Pinpoint the cell where the given text exists, returning its [X, Y] midpoint coordinate. 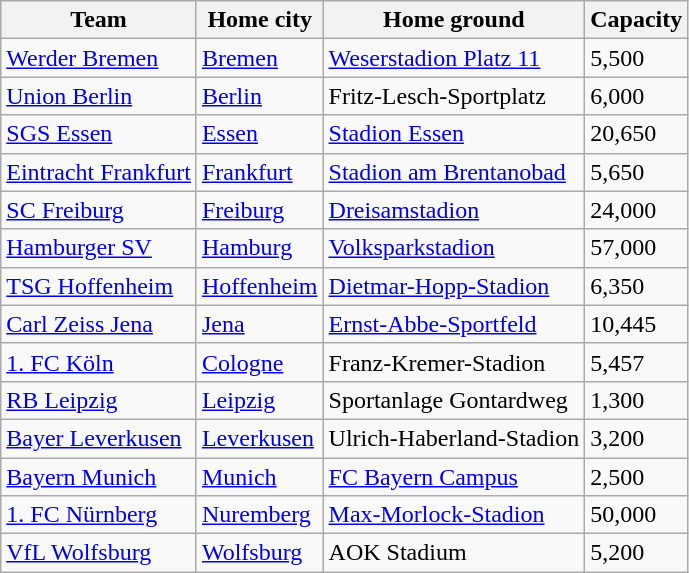
Dreisamstadion [454, 210]
5,200 [636, 553]
Leverkusen [260, 438]
RB Leipzig [99, 400]
Munich [260, 477]
1,300 [636, 400]
5,457 [636, 362]
Team [99, 20]
SC Freiburg [99, 210]
Bayern Munich [99, 477]
Franz-Kremer-Stadion [454, 362]
Max-Morlock-Stadion [454, 515]
20,650 [636, 134]
Weserstadion Platz 11 [454, 58]
Nuremberg [260, 515]
5,500 [636, 58]
Fritz-Lesch-Sportplatz [454, 96]
SGS Essen [99, 134]
Wolfsburg [260, 553]
Home city [260, 20]
Hoffenheim [260, 286]
Stadion Essen [454, 134]
Jena [260, 324]
Volksparkstadion [454, 248]
Ulrich-Haberland-Stadion [454, 438]
Leipzig [260, 400]
Bayer Leverkusen [99, 438]
6,000 [636, 96]
TSG Hoffenheim [99, 286]
Essen [260, 134]
6,350 [636, 286]
Sportanlage Gontardweg [454, 400]
50,000 [636, 515]
10,445 [636, 324]
5,650 [636, 172]
Frankfurt [260, 172]
1. FC Köln [99, 362]
Capacity [636, 20]
Home ground [454, 20]
Werder Bremen [99, 58]
Freiburg [260, 210]
Cologne [260, 362]
Berlin [260, 96]
Ernst-Abbe-Sportfeld [454, 324]
AOK Stadium [454, 553]
Hamburger SV [99, 248]
24,000 [636, 210]
Union Berlin [99, 96]
Dietmar-Hopp-Stadion [454, 286]
57,000 [636, 248]
Eintracht Frankfurt [99, 172]
3,200 [636, 438]
1. FC Nürnberg [99, 515]
Bremen [260, 58]
2,500 [636, 477]
Hamburg [260, 248]
Carl Zeiss Jena [99, 324]
FC Bayern Campus [454, 477]
Stadion am Brentanobad [454, 172]
VfL Wolfsburg [99, 553]
